Return the (X, Y) coordinate for the center point of the cell that contains the specified text.  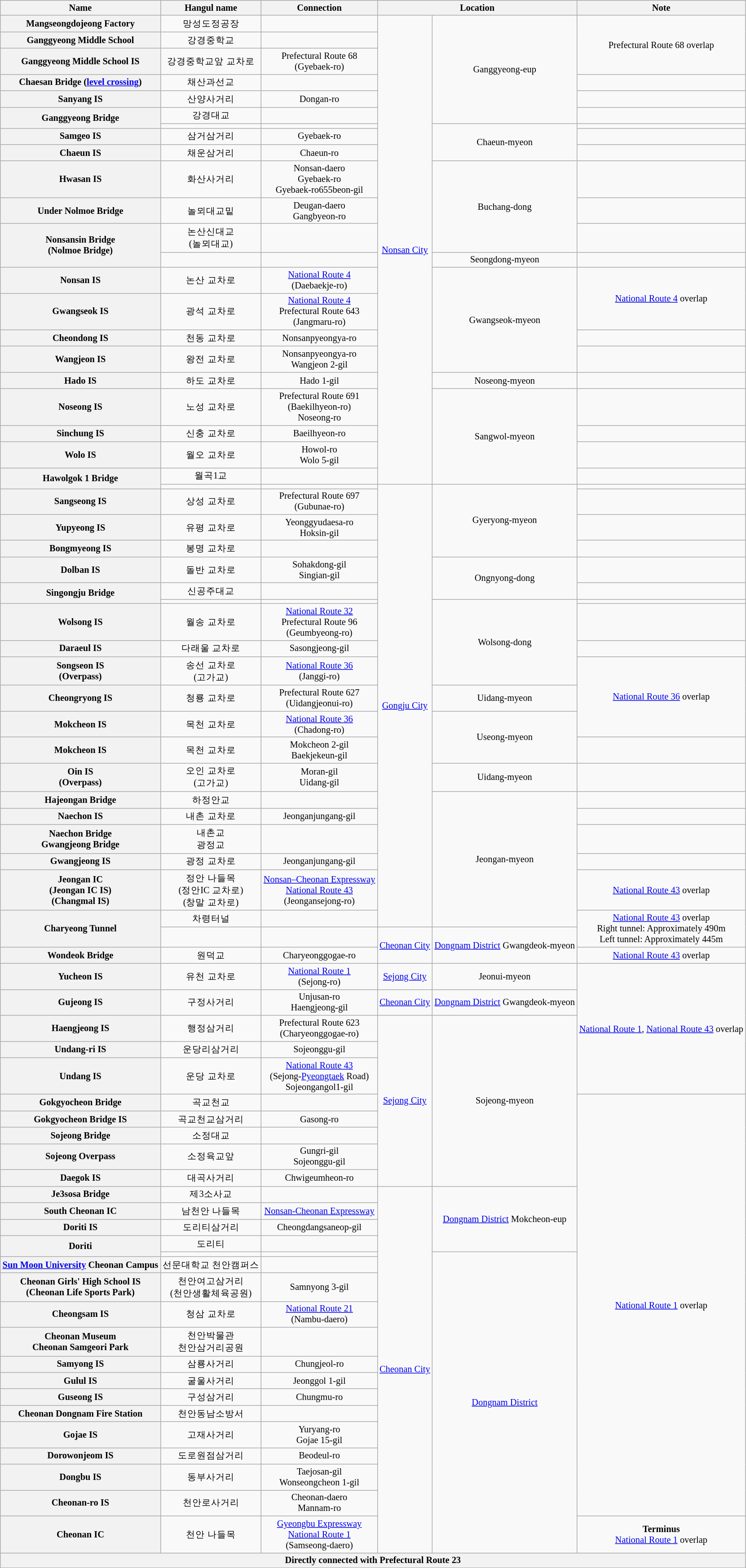
신충 교차로 (211, 433)
Yucheon IS (80, 976)
Jeonggol 1-gil (319, 1380)
Gyebaek-ro (319, 137)
내촌교광정교 (211, 839)
Daegok IS (80, 1178)
동부사거리 (211, 1477)
Songseon IS(Overpass) (80, 671)
강경대교 (211, 115)
Gwangseok-myeon (505, 320)
Jeonui-myeon (505, 976)
Cheonan-ro IS (80, 1503)
Undang-ri IS (80, 1050)
놀뫼대교밑 (211, 211)
논산신대교(놀뫼대교) (211, 238)
Ongnyong-dong (505, 578)
Gwangseok IS (80, 311)
Hawolgok 1 Bridge (80, 478)
Seongdong-myeon (505, 260)
Sanyang IS (80, 99)
Noseong IS (80, 407)
채운삼거리 (211, 153)
굴울사거리 (211, 1380)
도로원점삼거리 (211, 1456)
Dorowonjeom IS (80, 1456)
천안여고삼거리(천안생활체육공원) (211, 1287)
National Route 36(Chadong-ro) (319, 724)
Cheonan MuseumCheonan Samgeori Park (80, 1342)
선문대학교 천안캠퍼스 (211, 1264)
Chungjeol-ro (319, 1364)
Cheonan Dongnam Fire Station (80, 1413)
정안 나들목(정안IC 교차로)(창말 교차로) (211, 890)
Cheongdangsaneop-gil (319, 1227)
고재사거리 (211, 1435)
National Route 36(Janggi-ro) (319, 671)
Unjusan-roHaengjeong-gil (319, 1002)
Chaesan Bridge (level crossing) (80, 83)
Samnyong 3-gil (319, 1287)
Oin IS(Overpass) (80, 777)
Naechon BridgeGwangjeong Bridge (80, 839)
Sojeong Bridge (80, 1136)
유평 교차로 (211, 527)
Dongnam District Mokcheon-eup (505, 1219)
Cheonan-daeroMannam-ro (319, 1503)
Gyeongbu ExpresswayNational Route 1(Samseong-daero) (319, 1534)
Sinchung IS (80, 433)
Gasong-ro (319, 1119)
Samyong IS (80, 1364)
Nonsanpyeongya-ro (319, 338)
Nonsan City (405, 250)
곡교천교 (211, 1103)
봉명 교차로 (211, 548)
National Route 1 overlap (661, 1305)
소정대교 (211, 1136)
Gujeong IS (80, 1002)
National Route 1(Sejong-ro) (319, 976)
Singongju Bridge (80, 593)
Prefectural Route 627 (Uidangjeonui-ro) (319, 698)
남천안 나들목 (211, 1210)
Samgeo IS (80, 137)
Wolsong IS (80, 622)
Hado IS (80, 380)
Useong-myeon (505, 737)
Sun Moon University Cheonan Campus (80, 1264)
상성 교차로 (211, 501)
Doriti IS (80, 1227)
Gongju City (405, 705)
Nonsan IS (80, 280)
내촌 교차로 (211, 816)
대곡사거리 (211, 1178)
Yupyeong IS (80, 527)
Gyeryong-myeon (505, 520)
Bongmyeong IS (80, 548)
Connection (319, 8)
National Route 36 overlap (661, 696)
제3소사교 (211, 1194)
천안로사거리 (211, 1503)
월오 교차로 (211, 455)
신공주대교 (211, 591)
Chaeun IS (80, 153)
Prefectural Route 697(Gubunae-ro) (319, 501)
Sangseong IS (80, 501)
Nonsanpyeongya-roWangjeon 2-gil (319, 359)
Dongan-ro (319, 99)
청룡 교차로 (211, 698)
Noseong-myeon (505, 380)
National Route 1, National Route 43 overlap (661, 1029)
Baeilhyeon-ro (319, 433)
Naechon IS (80, 816)
Ganggyeong Bridge (80, 117)
Gwangjeong IS (80, 862)
Sojeong-myeon (505, 1101)
Yuryang-roGojae 15-gil (319, 1435)
Hangul name (211, 8)
곡교천교삼거리 (211, 1119)
Dongnam District (505, 1402)
망성도정공장 (211, 23)
Jeongan-myeon (505, 859)
Ganggyeong Middle School IS (80, 61)
Cheongryong IS (80, 698)
Cheongsam IS (80, 1314)
왕전 교차로 (211, 359)
Prefectural Route 68 overlap (661, 45)
강경중학교앞 교차로 (211, 61)
하도 교차로 (211, 380)
Sangwol-myeon (505, 437)
Ganggyeong Middle School (80, 40)
National Route 43 overlapRight tunnel: Approximately 490mLeft tunnel: Approximately 445m (661, 929)
Nonsan-Cheonan Expressway (319, 1210)
Undang IS (80, 1076)
Chungmu-ro (319, 1397)
오인 교차로(고가교) (211, 777)
강경중학교 (211, 40)
Mangseongdojeong Factory (80, 23)
행정삼거리 (211, 1028)
채산과선교 (211, 83)
Hajeongan Bridge (80, 800)
Chaeun-ro (319, 153)
Gokgyocheon Bridge IS (80, 1119)
구성삼거리 (211, 1397)
노성 교차로 (211, 407)
Wangjeon IS (80, 359)
소정육교앞 (211, 1156)
Doriti (80, 1246)
Yeonggyudaesa-roHoksin-gil (319, 527)
Dongbu IS (80, 1477)
Nonsan-daeroGyebaek-roGyebaek-ro655beon-gil (319, 179)
Buchang-dong (505, 207)
도리티삼거리 (211, 1227)
송선 교차로(고가교) (211, 671)
광정 교차로 (211, 862)
광석 교차로 (211, 311)
National Route 4 overlap (661, 298)
Under Nolmoe Bridge (80, 211)
Note (661, 8)
Charyeonggogae-ro (319, 955)
Prefectural Route 691(Baekilhyeon-ro)Noseong-ro (319, 407)
천안박물관천안삼거리공원 (211, 1342)
돌반 교차로 (211, 570)
천동 교차로 (211, 338)
하정안교 (211, 800)
Cheonan IC (80, 1534)
Sohakdong-gilSingian-gil (319, 570)
Haengjeong IS (80, 1028)
Gojae IS (80, 1435)
운당 교차로 (211, 1076)
Cheonan Girls' High School IS(Cheonan Life Sports Park) (80, 1287)
Howol-roWolo 5-gil (319, 455)
Mokcheon 2-gilBaekjekeun-gil (319, 750)
Prefectural Route 68(Gyebaek-ro) (319, 61)
Location (477, 8)
삼룡사거리 (211, 1364)
Wondeok Bridge (80, 955)
원덕교 (211, 955)
월송 교차로 (211, 622)
Gokgyocheon Bridge (80, 1103)
Gulul IS (80, 1380)
논산 교차로 (211, 280)
Hado 1-gil (319, 380)
구정사거리 (211, 1002)
Cheondong IS (80, 338)
Ganggyeong-eup (505, 69)
Je3sosa Bridge (80, 1194)
천안동남소방서 (211, 1413)
Sojeonggu-gil (319, 1050)
Guseong IS (80, 1397)
월곡1교 (211, 476)
National Route 4Prefectural Route 643(Jangmaru-ro) (319, 311)
Gungri-gilSojeonggu-gil (319, 1156)
National Route 21(Nambu-daero) (319, 1314)
Sasongjeong-gil (319, 649)
산양사거리 (211, 99)
Hwasan IS (80, 179)
Directly connected with Prefectural Route 23 (373, 1560)
Deugan-daeroGangbyeon-ro (319, 211)
Sojeong Overpass (80, 1156)
National Route 43(Sejong-Pyeongtaek Road)Sojeongangol1-gil (319, 1076)
Daraeul IS (80, 649)
삼거삼거리 (211, 137)
Wolsong-dong (505, 642)
도리티 (211, 1244)
Nonsan–Cheonan ExpresswayNational Route 43(Jeongansejong-ro) (319, 890)
TerminusNational Route 1 overlap (661, 1534)
Nonsansin Bridge(Nolmoe Bridge) (80, 245)
National Route 4(Daebaekje-ro) (319, 280)
Moran-gilUidang-gil (319, 777)
National Route 32Prefectural Route 96(Geumbyeong-ro) (319, 622)
Chaeun-myeon (505, 142)
청삼 교차로 (211, 1314)
Jeongan IC(Jeongan IC IS)(Changmal IS) (80, 890)
Prefectural Route 623 (Charyeonggogae-ro) (319, 1028)
운당리삼거리 (211, 1050)
Wolo IS (80, 455)
Charyeong Tunnel (80, 929)
South Cheonan IC (80, 1210)
Beodeul-ro (319, 1456)
유천 교차로 (211, 976)
Taejosan-gilWonseongcheon 1-gil (319, 1477)
Name (80, 8)
다래울 교차로 (211, 649)
Dolban IS (80, 570)
화산사거리 (211, 179)
차령터널 (211, 918)
천안 나들목 (211, 1534)
Chwigeumheon-ro (319, 1178)
